Determine the [X, Y] coordinate at the center of the cell enclosing the given text.  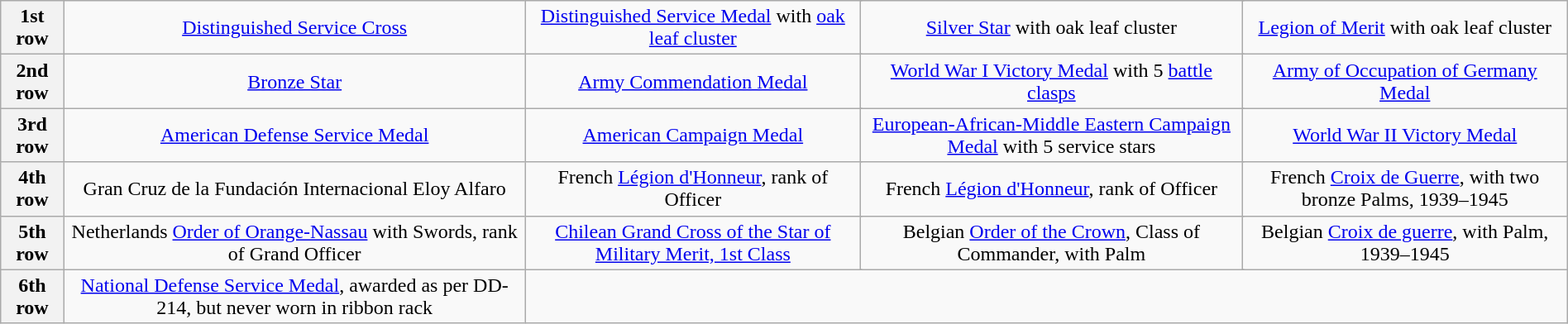
Distinguished Service Medal with oak leaf cluster [693, 28]
American Campaign Medal [693, 136]
Gran Cruz de la Fundación Internacional Eloy Alfaro [294, 188]
4th row [32, 188]
European-African-Middle Eastern Campaign Medal with 5 service stars [1051, 136]
Army Commendation Medal [693, 81]
Silver Star with oak leaf cluster [1051, 28]
2nd row [32, 81]
World War I Victory Medal with 5 battle clasps [1051, 81]
World War II Victory Medal [1404, 136]
6th row [32, 296]
Belgian Croix de guerre, with Palm, 1939–1945 [1404, 243]
Belgian Order of the Crown, Class of Commander, with Palm [1051, 243]
American Defense Service Medal [294, 136]
Bronze Star [294, 81]
Chilean Grand Cross of the Star of Military Merit, 1st Class [693, 243]
French Croix de Guerre, with two bronze Palms, 1939–1945 [1404, 188]
Distinguished Service Cross [294, 28]
3rd row [32, 136]
Netherlands Order of Orange-Nassau with Swords, rank of Grand Officer [294, 243]
Legion of Merit with oak leaf cluster [1404, 28]
Army of Occupation of Germany Medal [1404, 81]
1st row [32, 28]
National Defense Service Medal, awarded as per DD-214, but never worn in ribbon rack [294, 296]
5th row [32, 243]
